Pinpoint the cell where the given text exists, returning its [X, Y] midpoint coordinate. 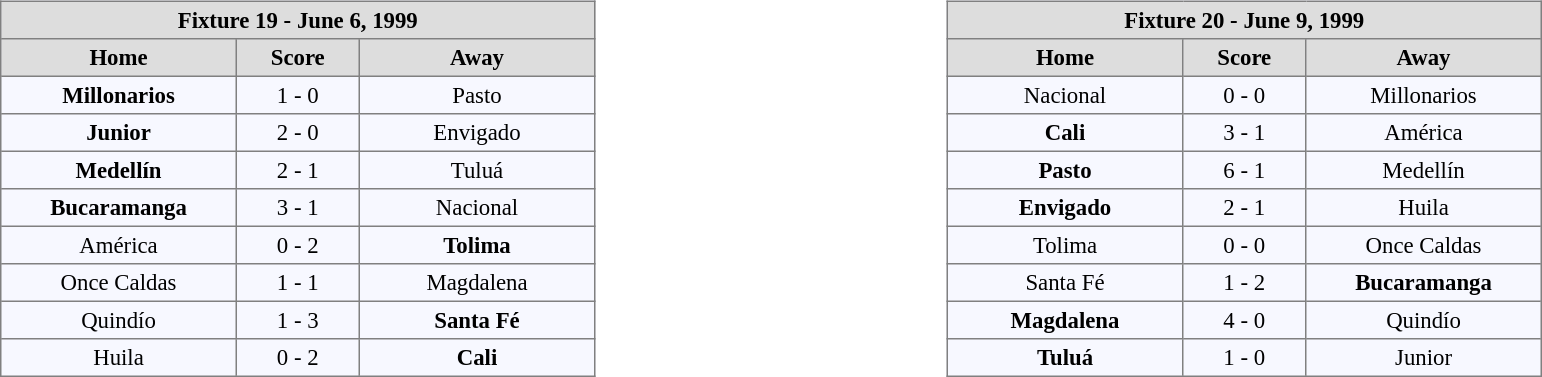
4 - 0 [1244, 320]
Fixture 19 - June 6, 1999 [298, 20]
6 - 1 [1244, 170]
1 - 2 [1244, 283]
1 - 3 [298, 320]
1 - 1 [298, 283]
Fixture 20 - June 9, 1999 [1244, 20]
2 - 0 [298, 133]
